Locate the cell with the specified text and output its (X, Y) center coordinate. 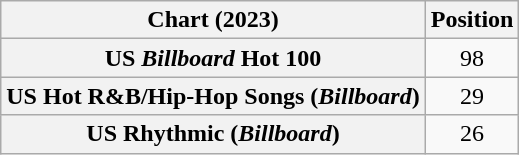
Position (472, 20)
Chart (2023) (213, 20)
26 (472, 134)
US Hot R&B/Hip-Hop Songs (Billboard) (213, 96)
29 (472, 96)
US Rhythmic (Billboard) (213, 134)
US Billboard Hot 100 (213, 58)
98 (472, 58)
